Locate the cell with the specified text and output its (x, y) center coordinate. 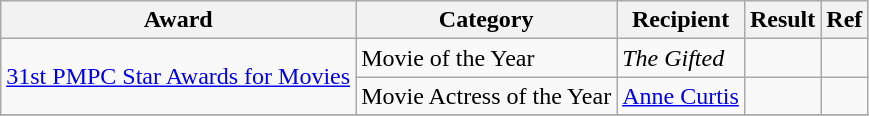
Result (782, 20)
Movie Actress of the Year (486, 96)
Recipient (681, 20)
31st PMPC Star Awards for Movies (178, 77)
Award (178, 20)
Anne Curtis (681, 96)
Movie of the Year (486, 58)
Ref (844, 20)
Category (486, 20)
The Gifted (681, 58)
